Scan for the cell matching the given text and deliver its (x, y) coordinate at center. 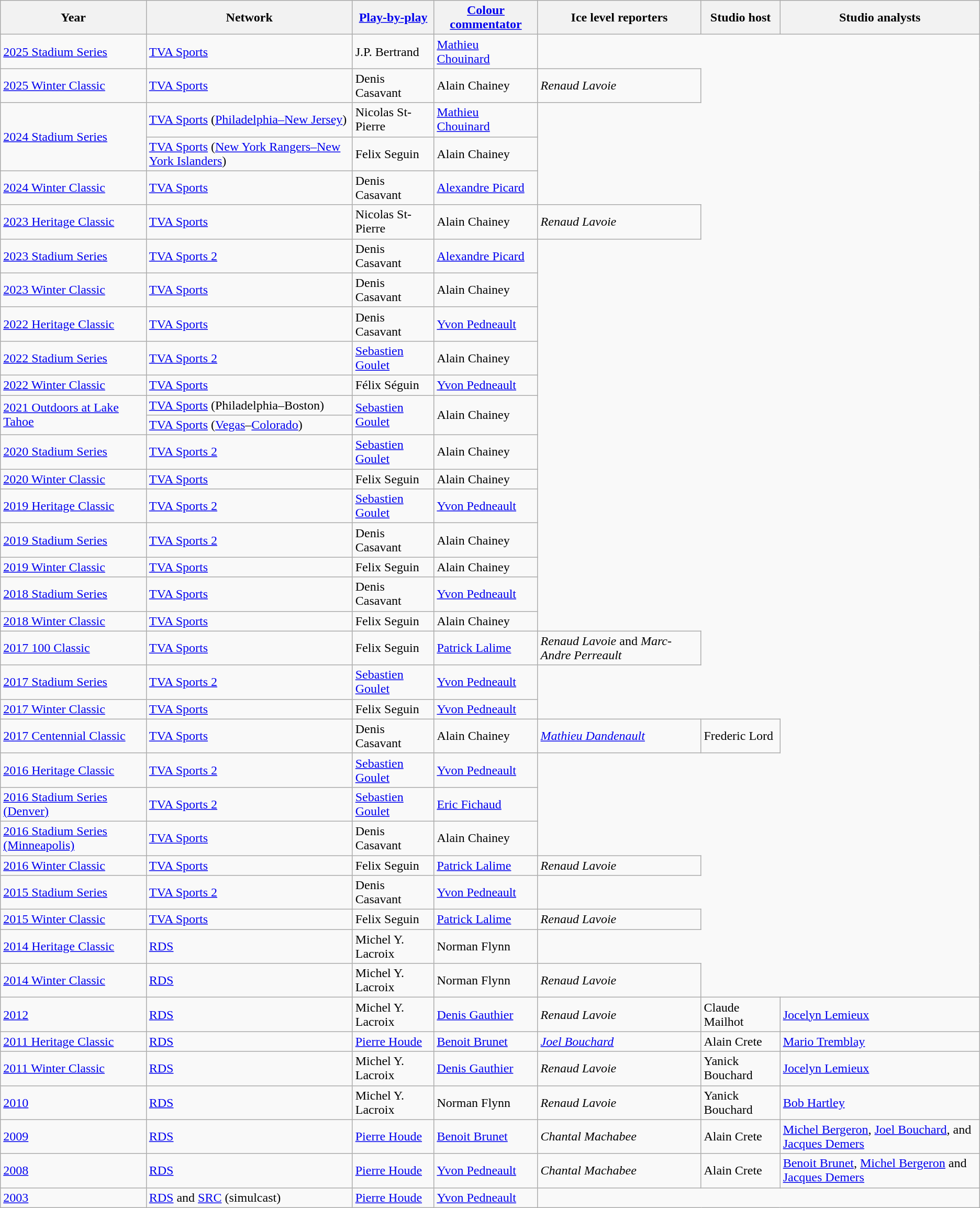
2020 Stadium Series (73, 452)
Michel Bergeron, Joel Bouchard, and Jacques Demers (879, 1136)
Renaud Lavoie and Marc-Andre Perreault (619, 648)
Mario Tremblay (879, 1041)
2025 Stadium Series (73, 51)
2019 Heritage Classic (73, 506)
Félix Séguin (393, 385)
TVA Sports (New York Rangers–New York Islanders) (249, 154)
2011 Heritage Classic (73, 1041)
2024 Winter Classic (73, 187)
Ice level reporters (619, 18)
Frederic Lord (740, 736)
2017 Centennial Classic (73, 736)
2021 Outdoors at Lake Tahoe (73, 415)
2012 (73, 1015)
2015 Stadium Series (73, 892)
Mathieu Dandenault (619, 736)
2011 Winter Classic (73, 1068)
2024 Stadium Series (73, 137)
Benoit Brunet, Michel Bergeron and Jacques Demers (879, 1171)
2003 (73, 1198)
J.P. Bertrand (393, 51)
Play-by-play (393, 18)
2016 Stadium Series (Minneapolis) (73, 838)
Studio analysts (879, 18)
2022 Winter Classic (73, 385)
2016 Winter Classic (73, 866)
TVA Sports (Vegas–Colorado) (249, 425)
Network (249, 18)
2016 Heritage Classic (73, 770)
2020 Winter Classic (73, 479)
2023 Stadium Series (73, 256)
2009 (73, 1136)
2022 Heritage Classic (73, 324)
Eric Fichaud (486, 804)
2018 Stadium Series (73, 594)
2017 Stadium Series (73, 682)
2017 100 Classic (73, 648)
2019 Stadium Series (73, 540)
2019 Winter Classic (73, 567)
2022 Stadium Series (73, 358)
Studio host (740, 18)
2016 Stadium Series (Denver) (73, 804)
Bob Hartley (879, 1103)
Colour commentator (486, 18)
Claude Mailhot (740, 1015)
TVA Sports (Philadelphia–New Jersey) (249, 119)
Year (73, 18)
2010 (73, 1103)
2008 (73, 1171)
2015 Winter Classic (73, 919)
2023 Winter Classic (73, 290)
2025 Winter Classic (73, 86)
2018 Winter Classic (73, 621)
2023 Heritage Classic (73, 222)
TVA Sports (Philadelphia–Boston) (249, 405)
2017 Winter Classic (73, 709)
2014 Heritage Classic (73, 947)
RDS and SRC (simulcast) (249, 1198)
2014 Winter Classic (73, 980)
Joel Bouchard (619, 1041)
